Output the (X, Y) coordinate of the center of the cell containing the given text.  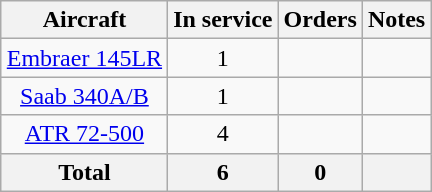
ATR 72-500 (84, 134)
Total (84, 172)
In service (223, 20)
Orders (320, 20)
Embraer 145LR (84, 58)
4 (223, 134)
Notes (396, 20)
6 (223, 172)
Saab 340A/B (84, 96)
Aircraft (84, 20)
0 (320, 172)
